Detect which cell encompasses the target text, then output its [X, Y] center coordinate. 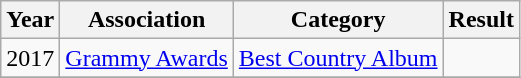
Association [147, 20]
2017 [30, 58]
Result [481, 20]
Best Country Album [338, 58]
Year [30, 20]
Category [338, 20]
Grammy Awards [147, 58]
